Pinpoint the cell where the given text exists, returning its [x, y] midpoint coordinate. 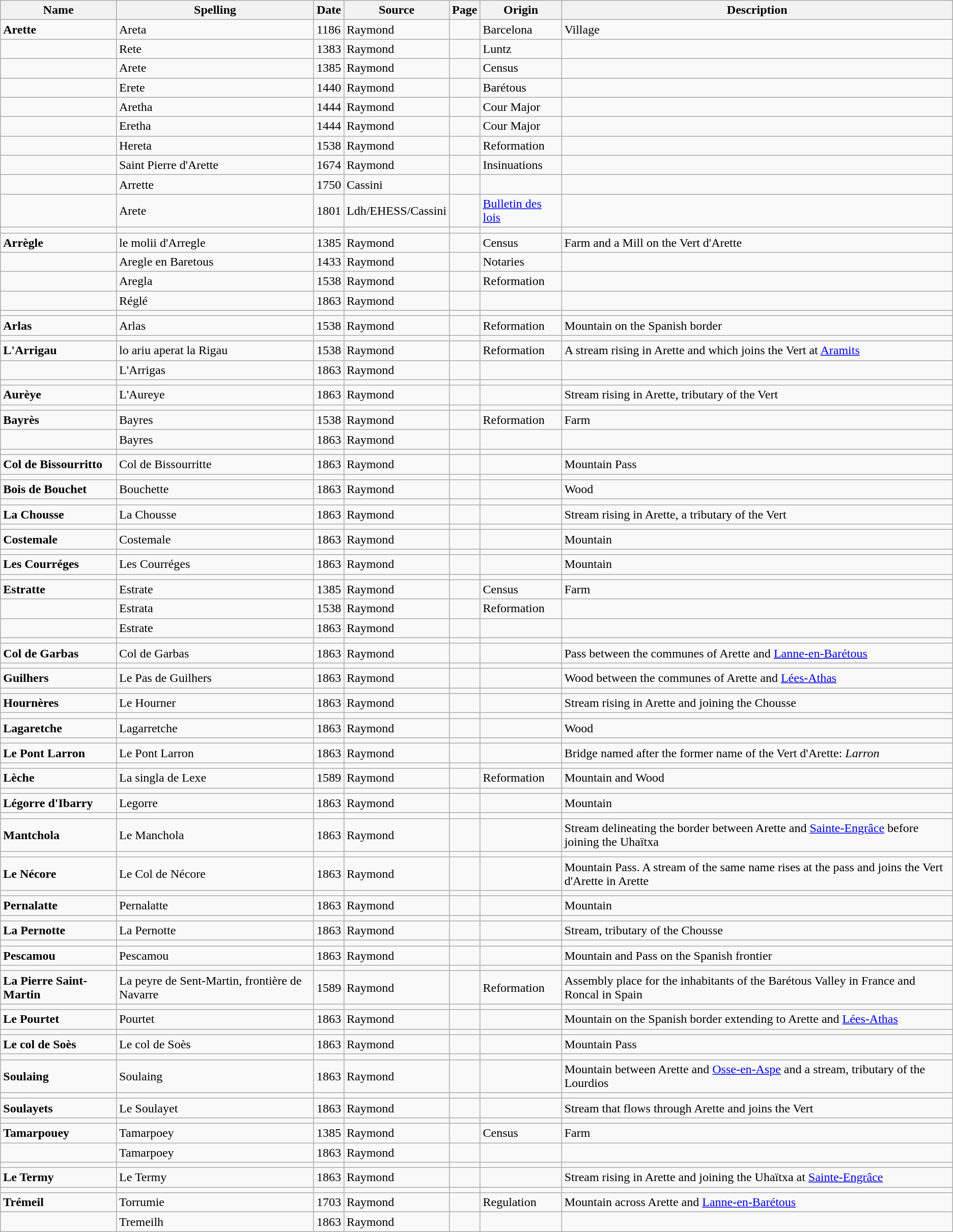
Source [396, 10]
Tremeilh [215, 1222]
Le Pourtet [59, 1019]
Torrumie [215, 1202]
Hereta [215, 146]
La Pierre Saint-Martin [59, 987]
Rete [215, 49]
Estratte [59, 589]
La peyre de Sent-Martin, frontière de Navarre [215, 987]
Aregla [215, 281]
Lagaretche [59, 728]
Lèche [59, 778]
Cassini [396, 184]
Trémeil [59, 1202]
A stream rising in Arette and which joins the Vert at Aramits [757, 351]
L'Arrigas [215, 370]
Réglé [215, 301]
Mountain and Wood [757, 778]
L'Arrigau [59, 351]
Insinuations [521, 165]
Le Col de Nécore [215, 873]
Mountain between Arette and Osse-en-Aspe and a stream, tributary of the Lourdios [757, 1076]
Assembly place for the inhabitants of the Barétous Valley in France and Roncal in Spain [757, 987]
Estrata [215, 609]
Pass between the communes of Arette and Lanne-en-Barétous [757, 653]
Luntz [521, 49]
Village [757, 30]
Aretha [215, 107]
Arette [59, 30]
Légorre d'Ibarry [59, 803]
Pourtet [215, 1019]
1674 [329, 165]
Description [757, 10]
Spelling [215, 10]
1383 [329, 49]
Hournères [59, 703]
1186 [329, 30]
Col de Bissourritte [215, 464]
Tamarpouey [59, 1133]
1801 [329, 211]
Mountain on the Spanish border extending to Arette and Lées-Athas [757, 1019]
Bayrès [59, 420]
Col de Bissourritto [59, 464]
Stream delineating the border between Arette and Sainte-Engrâce before joining the Uhaïtxa [757, 835]
Stream rising in Arette and joining the Chousse [757, 703]
1750 [329, 184]
Le Manchola [215, 835]
Bulletin des lois [521, 211]
Arrette [215, 184]
Areta [215, 30]
Eretha [215, 126]
Date [329, 10]
Stream that flows through Arette and joins the Vert [757, 1108]
Aurèye [59, 395]
Stream, tributary of the Chousse [757, 931]
Erete [215, 88]
Barétous [521, 88]
La singla de Lexe [215, 778]
Regulation [521, 1202]
Bouchette [215, 490]
Stream rising in Arette, tributary of the Vert [757, 395]
Guilhers [59, 678]
Legorre [215, 803]
Barcelona [521, 30]
Notaries [521, 262]
Arrègle [59, 243]
Bois de Bouchet [59, 490]
1433 [329, 262]
Saint Pierre d'Arette [215, 165]
Page [465, 10]
Le Pas de Guilhers [215, 678]
Le Soulayet [215, 1108]
Lagarretche [215, 728]
Name [59, 10]
Ldh/EHESS/Cassini [396, 211]
le molii d'Arregle [215, 243]
Mountain on the Spanish border [757, 326]
Mantchola [59, 835]
Wood between the communes of Arette and Lées-Athas [757, 678]
1703 [329, 1202]
Farm and a Mill on the Vert d'Arette [757, 243]
Origin [521, 10]
L'Aureye [215, 395]
Aregle en Baretous [215, 262]
Stream rising in Arette and joining the Uhaïtxa at Sainte-Engrâce [757, 1178]
Mountain Pass. A stream of the same name rises at the pass and joins the Vert d'Arette in Arette [757, 873]
Mountain and Pass on the Spanish frontier [757, 956]
Bridge named after the former name of the Vert d'Arette: Larron [757, 753]
Le Hourner [215, 703]
Mountain across Arette and Lanne-en-Barétous [757, 1202]
Soulayets [59, 1108]
1440 [329, 88]
Le Nécore [59, 873]
lo ariu aperat la Rigau [215, 351]
Stream rising in Arette, a tributary of the Vert [757, 514]
